Capture the cell that displays the provided text and extract its [x, y] central coordinate. 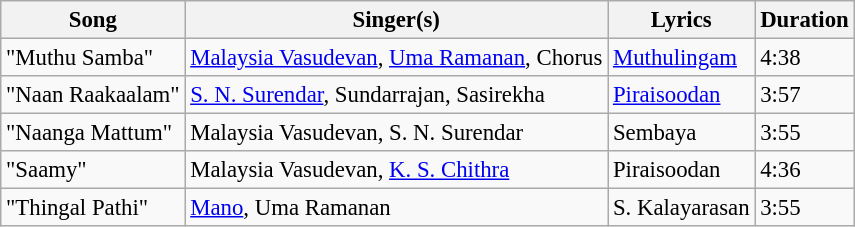
Duration [804, 20]
Song [93, 20]
Malaysia Vasudevan, Uma Ramanan, Chorus [396, 58]
4:36 [804, 170]
Muthulingam [682, 58]
"Saamy" [93, 170]
"Naan Raakaalam" [93, 95]
Mano, Uma Ramanan [396, 208]
S. N. Surendar, Sundarrajan, Sasirekha [396, 95]
Singer(s) [396, 20]
"Thingal Pathi" [93, 208]
Malaysia Vasudevan, S. N. Surendar [396, 133]
Malaysia Vasudevan, K. S. Chithra [396, 170]
S. Kalayarasan [682, 208]
Lyrics [682, 20]
3:57 [804, 95]
"Muthu Samba" [93, 58]
"Naanga Mattum" [93, 133]
4:38 [804, 58]
Sembaya [682, 133]
